Determine the (x, y) coordinate at the center of the cell enclosing the given text.  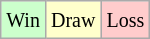
Loss (126, 20)
Win (24, 20)
Draw (72, 20)
